Output the [x, y] coordinate of the center of the cell containing the given text.  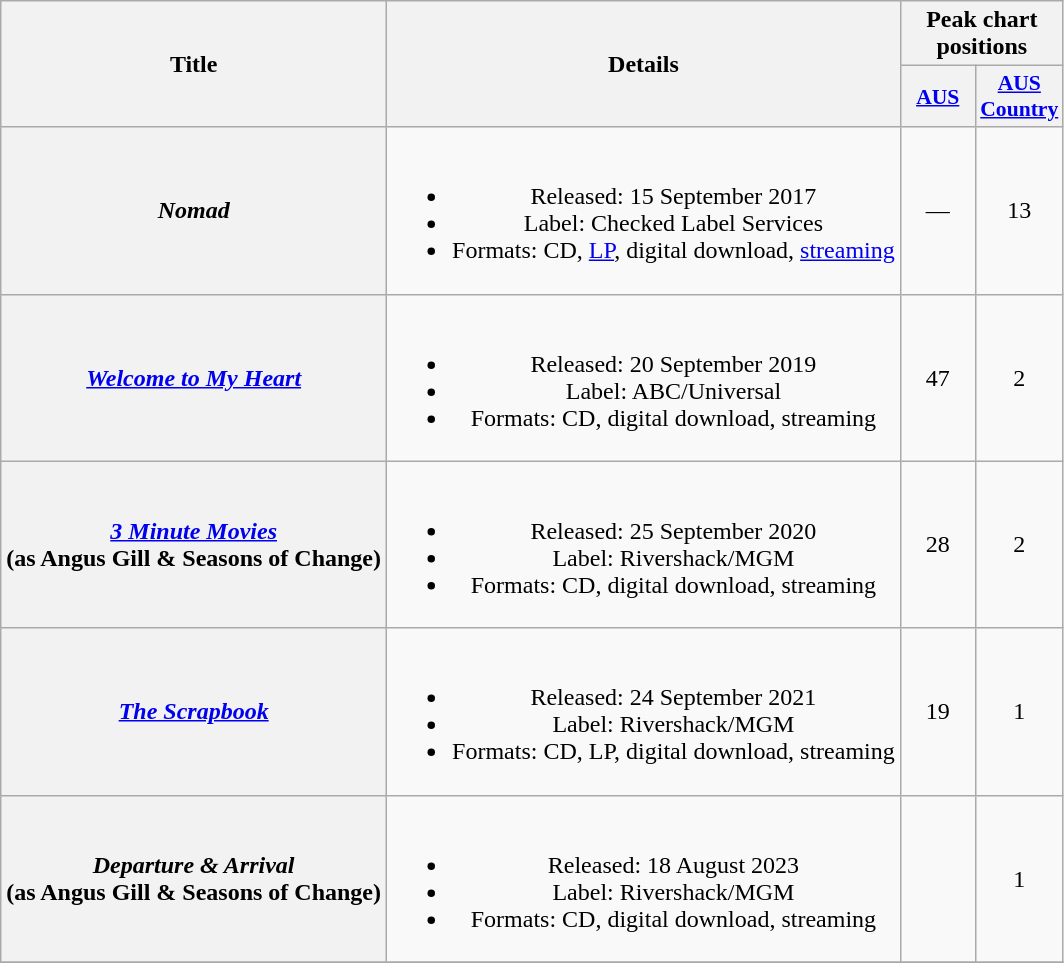
Nomad [194, 210]
— [938, 210]
Welcome to My Heart [194, 378]
Departure & Arrival (as Angus Gill & Seasons of Change) [194, 878]
Released: 15 September 2017Label: Checked Label ServicesFormats: CD, LP, digital download, streaming [644, 210]
3 Minute Movies (as Angus Gill & Seasons of Change) [194, 544]
47 [938, 378]
The Scrapbook [194, 712]
Title [194, 64]
Released: 25 September 2020Label: Rivershack/MGMFormats: CD, digital download, streaming [644, 544]
AUSCountry [1019, 96]
Peak chart positions [982, 34]
28 [938, 544]
Released: 20 September 2019Label: ABC/UniversalFormats: CD, digital download, streaming [644, 378]
Released: 18 August 2023Label: Rivershack/MGMFormats: CD, digital download, streaming [644, 878]
Details [644, 64]
AUS [938, 96]
Released: 24 September 2021Label: Rivershack/MGMFormats: CD, LP, digital download, streaming [644, 712]
19 [938, 712]
13 [1019, 210]
